Locate the cell with the specified text and output its [x, y] center coordinate. 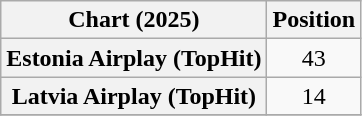
Position [314, 20]
Latvia Airplay (TopHit) [134, 96]
Estonia Airplay (TopHit) [134, 58]
Chart (2025) [134, 20]
43 [314, 58]
14 [314, 96]
